Locate the cell with the specified text and output its [x, y] center coordinate. 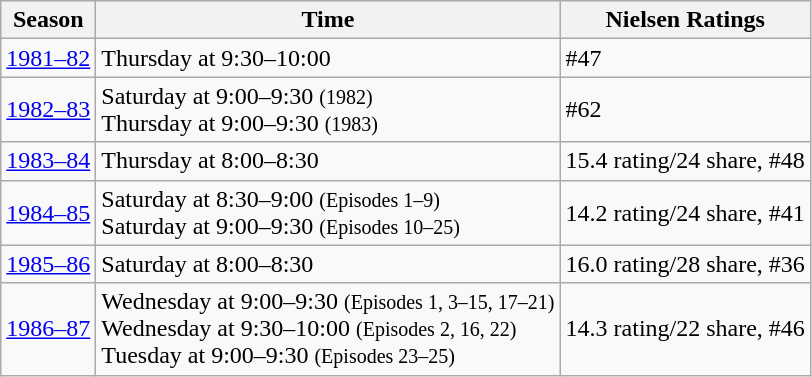
1982–83 [48, 110]
1983–84 [48, 161]
Saturday at 8:00–8:30 [328, 264]
Wednesday at 9:00–9:30 (Episodes 1, 3–15, 17–21)Wednesday at 9:30–10:00 (Episodes 2, 16, 22)Tuesday at 9:00–9:30 (Episodes 23–25) [328, 329]
#62 [685, 110]
1985–86 [48, 264]
#47 [685, 58]
Thursday at 8:00–8:30 [328, 161]
14.2 rating/24 share, #41 [685, 212]
1981–82 [48, 58]
15.4 rating/24 share, #48 [685, 161]
1986–87 [48, 329]
14.3 rating/22 share, #46 [685, 329]
Saturday at 9:00–9:30 (1982)Thursday at 9:00–9:30 (1983) [328, 110]
Season [48, 20]
Nielsen Ratings [685, 20]
Time [328, 20]
1984–85 [48, 212]
Saturday at 8:30–9:00 (Episodes 1–9)Saturday at 9:00–9:30 (Episodes 10–25) [328, 212]
16.0 rating/28 share, #36 [685, 264]
Thursday at 9:30–10:00 [328, 58]
